Detect which cell encompasses the target text, then output its [x, y] center coordinate. 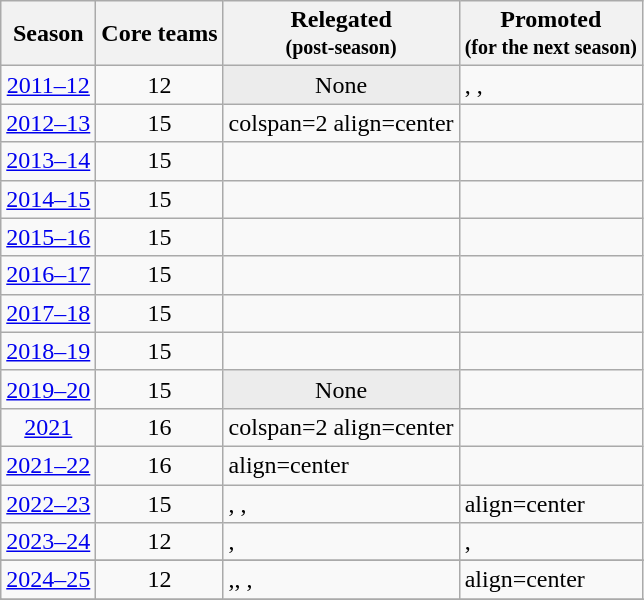
2021–22 [48, 465]
2024–25 [48, 580]
2018–19 [48, 351]
2015–16 [48, 237]
2013–14 [48, 161]
2014–15 [48, 199]
2016–17 [48, 275]
Relegated(post-season) [341, 34]
Core teams [160, 34]
2023–24 [48, 542]
Promoted(for the next season) [550, 34]
2019–20 [48, 389]
2022–23 [48, 503]
2011–12 [48, 85]
2012–13 [48, 123]
Season [48, 34]
,, , [341, 580]
2021 [48, 427]
2017–18 [48, 313]
